Provide the (X, Y) coordinate of the cell's center where the given text is located.  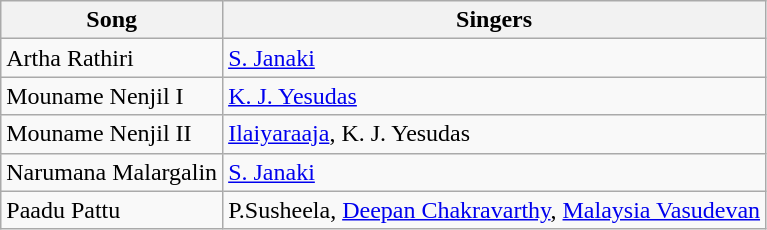
Narumana Malargalin (112, 172)
Mouname Nenjil II (112, 134)
Song (112, 20)
Artha Rathiri (112, 58)
P.Susheela, Deepan Chakravarthy, Malaysia Vasudevan (494, 210)
Ilaiyaraaja, K. J. Yesudas (494, 134)
K. J. Yesudas (494, 96)
Mouname Nenjil I (112, 96)
Singers (494, 20)
Paadu Pattu (112, 210)
